Provide the (x, y) coordinate of the cell's center where the given text is located.  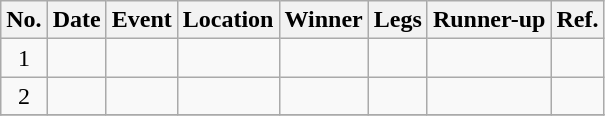
Winner (324, 20)
Runner-up (489, 20)
Location (228, 20)
Legs (398, 20)
Event (142, 20)
Ref. (578, 20)
2 (24, 96)
1 (24, 58)
No. (24, 20)
Date (76, 20)
